Detect which cell encompasses the target text, then output its [x, y] center coordinate. 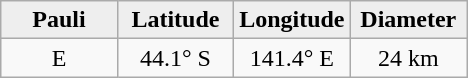
141.4° E [292, 58]
24 km [408, 58]
Pauli [59, 20]
Longitude [292, 20]
Diameter [408, 20]
E [59, 58]
Latitude [175, 20]
44.1° S [175, 58]
